Determine the (x, y) coordinate at the center of the cell enclosing the given text.  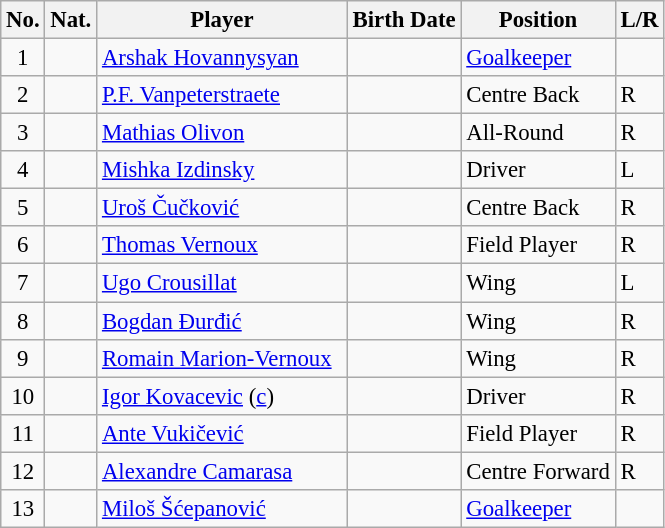
Arshak Hovannysyan (222, 58)
Mishka Izdinsky (222, 170)
1 (23, 58)
Miloš Šćepanović (222, 509)
Uroš Čučković (222, 208)
No. (23, 20)
Ugo Crousillat (222, 283)
5 (23, 208)
Player (222, 20)
4 (23, 170)
10 (23, 396)
Igor Kovacevic (c) (222, 396)
All-Round (538, 133)
13 (23, 509)
Bogdan Đurđić (222, 321)
Mathias Olivon (222, 133)
3 (23, 133)
Thomas Vernoux (222, 245)
2 (23, 95)
Nat. (71, 20)
Centre Forward (538, 471)
Birth Date (404, 20)
L/R (640, 20)
P.F. Vanpeterstraete (222, 95)
12 (23, 471)
Romain Marion-Vernoux (222, 358)
9 (23, 358)
7 (23, 283)
Alexandre Camarasa (222, 471)
8 (23, 321)
Ante Vukičević (222, 433)
11 (23, 433)
6 (23, 245)
Position (538, 20)
